Detect which cell encompasses the target text, then output its (x, y) center coordinate. 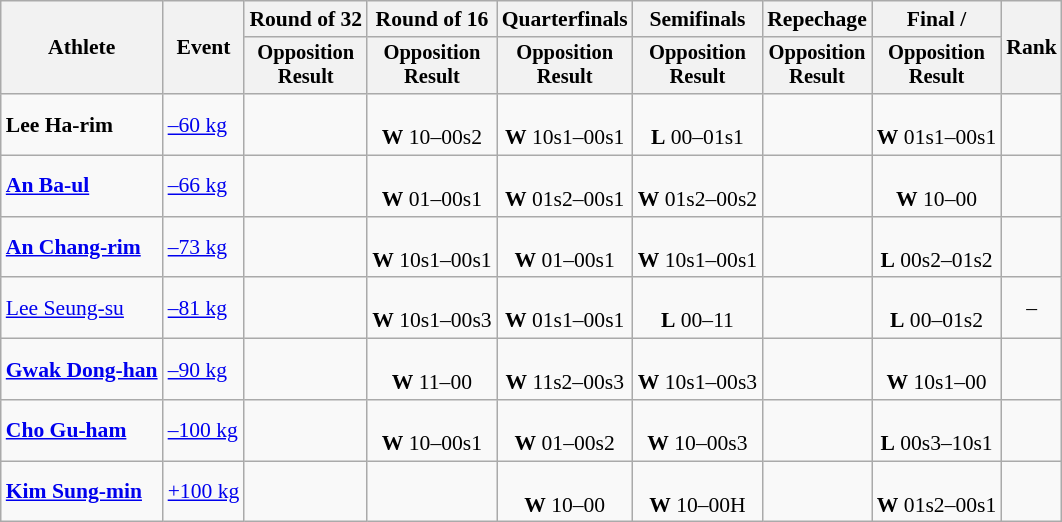
Event (204, 48)
–73 kg (204, 248)
Repechage (817, 19)
Cho Gu-ham (82, 430)
Round of 16 (432, 19)
Athlete (82, 48)
L 00s2–01s2 (936, 248)
L 00s3–10s1 (936, 430)
–81 kg (204, 308)
W 10–00H (698, 492)
W 10–00s3 (698, 430)
+100 kg (204, 492)
L 00–01s1 (698, 124)
W 11s2–00s3 (565, 370)
Semifinals (698, 19)
An Ba-ul (82, 186)
–60 kg (204, 124)
W 10–00s1 (432, 430)
Kim Sung-min (82, 492)
–66 kg (204, 186)
W 11–00 (432, 370)
W 01–00s2 (565, 430)
Lee Ha-rim (82, 124)
W 10–00s2 (432, 124)
W 10s1–00 (936, 370)
Quarterfinals (565, 19)
Gwak Dong-han (82, 370)
–100 kg (204, 430)
Final / (936, 19)
– (1032, 308)
Rank (1032, 48)
–90 kg (204, 370)
Lee Seung-su (82, 308)
An Chang-rim (82, 248)
Round of 32 (306, 19)
W 01s2–00s2 (698, 186)
L 00–11 (698, 308)
L 00–01s2 (936, 308)
